Output the (x, y) coordinate of the center of the cell containing the given text.  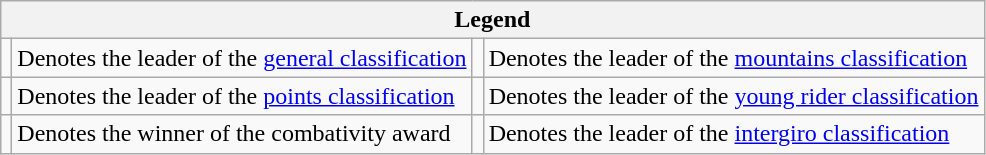
Denotes the leader of the intergiro classification (734, 134)
Legend (492, 20)
Denotes the leader of the points classification (242, 96)
Denotes the leader of the general classification (242, 58)
Denotes the winner of the combativity award (242, 134)
Denotes the leader of the mountains classification (734, 58)
Denotes the leader of the young rider classification (734, 96)
